Search for the cell housing the specified text and yield its (X, Y) center coordinate. 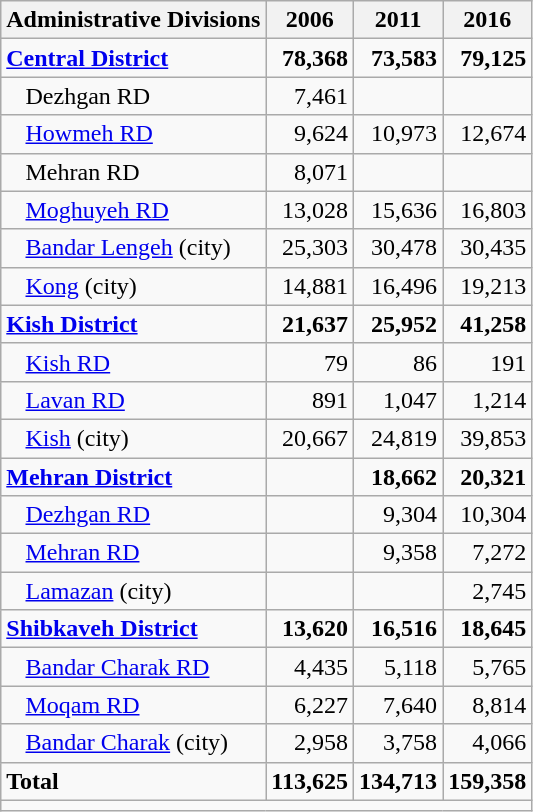
Moqam RD (134, 705)
2,958 (310, 743)
20,321 (488, 477)
6,227 (310, 705)
2006 (310, 20)
15,636 (398, 210)
2016 (488, 20)
8,071 (310, 172)
8,814 (488, 705)
5,765 (488, 667)
Total (134, 781)
4,435 (310, 667)
78,368 (310, 58)
16,803 (488, 210)
30,435 (488, 248)
Shibkaveh District (134, 629)
18,645 (488, 629)
134,713 (398, 781)
41,258 (488, 324)
4,066 (488, 743)
Mehran District (134, 477)
Kish RD (134, 362)
12,674 (488, 134)
Bandar Lengeh (city) (134, 248)
9,304 (398, 515)
5,118 (398, 667)
16,496 (398, 286)
7,640 (398, 705)
10,973 (398, 134)
Administrative Divisions (134, 20)
13,620 (310, 629)
Kish (city) (134, 438)
86 (398, 362)
18,662 (398, 477)
Central District (134, 58)
10,304 (488, 515)
3,758 (398, 743)
159,358 (488, 781)
2011 (398, 20)
24,819 (398, 438)
9,358 (398, 553)
191 (488, 362)
79 (310, 362)
73,583 (398, 58)
14,881 (310, 286)
21,637 (310, 324)
13,028 (310, 210)
Kish District (134, 324)
Bandar Charak (city) (134, 743)
30,478 (398, 248)
16,516 (398, 629)
113,625 (310, 781)
79,125 (488, 58)
39,853 (488, 438)
2,745 (488, 591)
1,047 (398, 400)
Lavan RD (134, 400)
Lamazan (city) (134, 591)
1,214 (488, 400)
7,272 (488, 553)
7,461 (310, 96)
Kong (city) (134, 286)
Howmeh RD (134, 134)
9,624 (310, 134)
25,952 (398, 324)
Moghuyeh RD (134, 210)
891 (310, 400)
20,667 (310, 438)
Bandar Charak RD (134, 667)
19,213 (488, 286)
25,303 (310, 248)
